For the text-containing cell, return its midpoint in (X, Y) coordinate format. 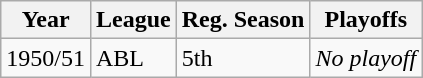
Reg. Season (243, 20)
ABL (133, 58)
Playoffs (366, 20)
5th (243, 58)
No playoff (366, 58)
League (133, 20)
Year (46, 20)
1950/51 (46, 58)
